Detect which cell encompasses the target text, then output its (x, y) center coordinate. 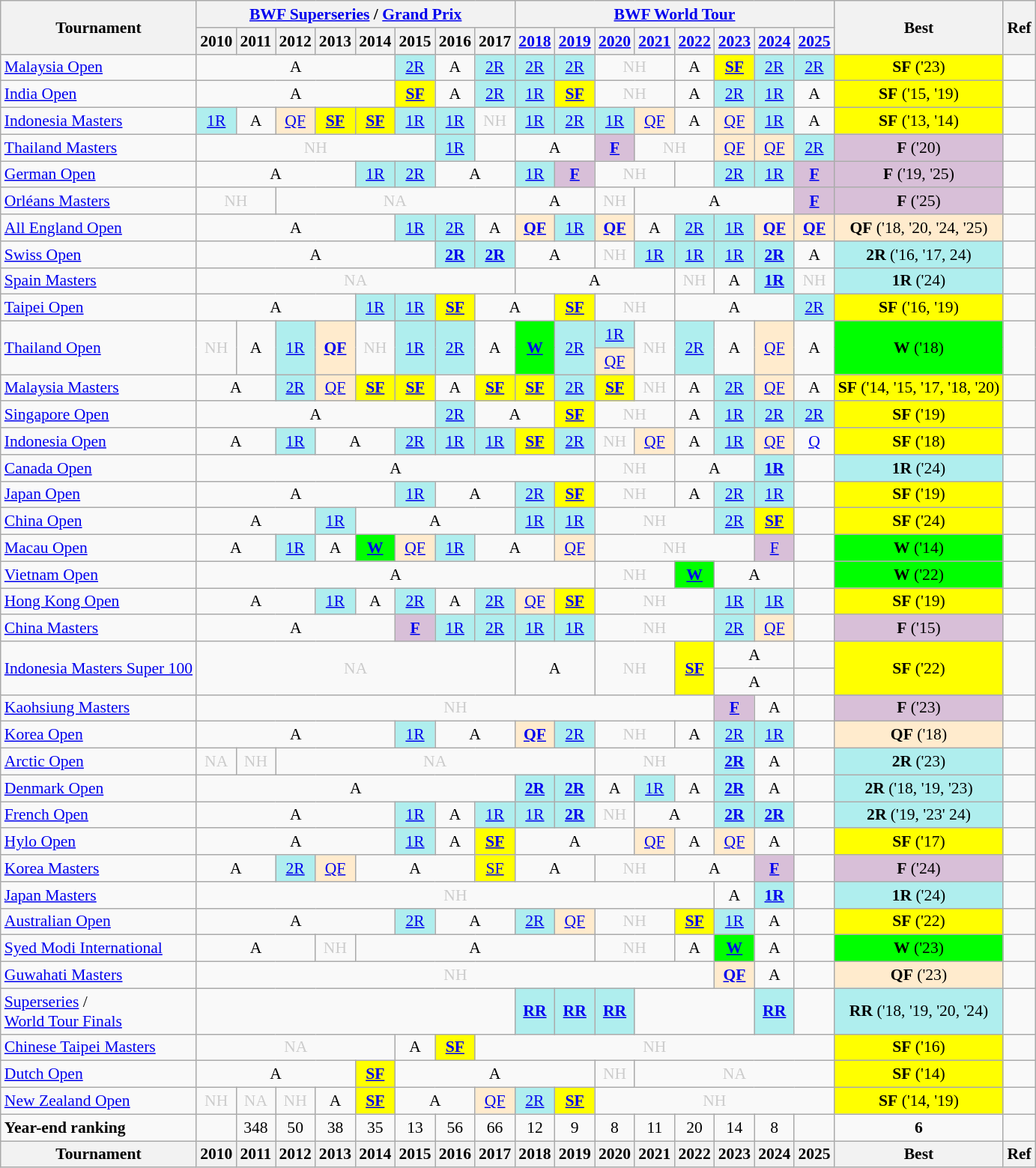
SF ('18) (919, 441)
China Masters (99, 629)
QF ('18) (919, 735)
Kaohsiung Masters (99, 708)
Guwahati Masters (99, 975)
BWF Superseries / Grand Prix (355, 14)
W ('23) (919, 948)
Denmark Open (99, 788)
Year-end ranking (99, 1128)
RR ('18, '19, '20, '24) (919, 1011)
35 (375, 1128)
German Open (99, 175)
French Open (99, 815)
6 (919, 1128)
Chinese Taipei Masters (99, 1047)
Korea Open (99, 735)
Hong Kong Open (99, 602)
Indonesia Open (99, 441)
56 (455, 1128)
Superseries / World Tour Finals (99, 1011)
SF ('23) (919, 67)
66 (494, 1128)
Japan Open (99, 494)
50 (295, 1128)
W ('18) (919, 348)
Dutch Open (99, 1074)
QF ('23) (919, 975)
F ('25) (919, 202)
2R ('18, '19, '23) (919, 788)
38 (336, 1128)
SF ('16) (919, 1047)
Malaysia Open (99, 67)
Japan Masters (99, 895)
2R ('19, '23' 24) (919, 815)
Canada Open (99, 468)
Indonesia Masters Super 100 (99, 668)
India Open (99, 94)
New Zealand Open (99, 1101)
Macau Open (99, 548)
11 (655, 1128)
Australian Open (99, 922)
Thailand Open (99, 348)
W ('22) (919, 575)
SF ('16, '19) (919, 308)
Malaysia Masters (99, 388)
13 (415, 1128)
Syed Modi International (99, 948)
12 (535, 1128)
F ('24) (919, 868)
SF ('15, '19) (919, 94)
SF ('13, '14) (919, 121)
20 (694, 1128)
348 (255, 1128)
Thailand Masters (99, 148)
Orléans Masters (99, 202)
9 (575, 1128)
14 (734, 1128)
F ('19, '25) (919, 175)
Indonesia Masters (99, 121)
F ('23) (919, 708)
SF ('24) (919, 521)
2R ('23) (919, 762)
Korea Masters (99, 868)
Q (814, 441)
Singapore Open (99, 415)
Arctic Open (99, 762)
Hylo Open (99, 842)
All England Open (99, 228)
Spain Masters (99, 281)
Vietnam Open (99, 575)
QF ('18, '20, '24, '25) (919, 228)
SF ('14, '15, '17, '18, '20) (919, 388)
W ('14) (919, 548)
SF ('17) (919, 842)
Taipei Open (99, 308)
2R ('16, '17, 24) (919, 255)
BWF World Tour (674, 14)
F ('20) (919, 148)
Swiss Open (99, 255)
SF ('14, '19) (919, 1101)
F ('15) (919, 629)
China Open (99, 521)
SF ('14) (919, 1074)
